From the cell containing the given text, extract its center point as (X, Y) coordinate. 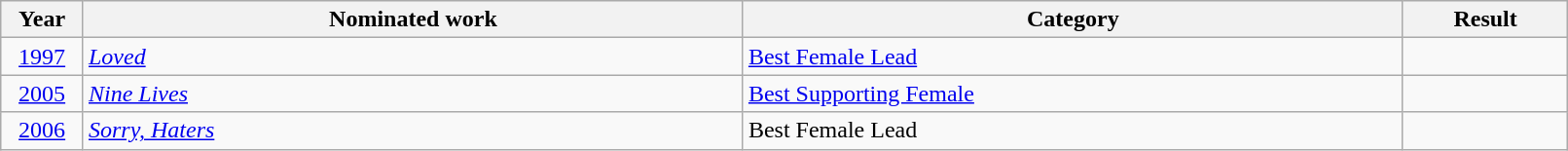
Nominated work (413, 19)
Category (1073, 19)
Best Supporting Female (1073, 94)
2005 (43, 94)
1997 (43, 57)
Sorry, Haters (413, 131)
Nine Lives (413, 94)
Year (43, 19)
2006 (43, 131)
Result (1485, 19)
Loved (413, 57)
